Return [X, Y] of the center of cell containing provided text 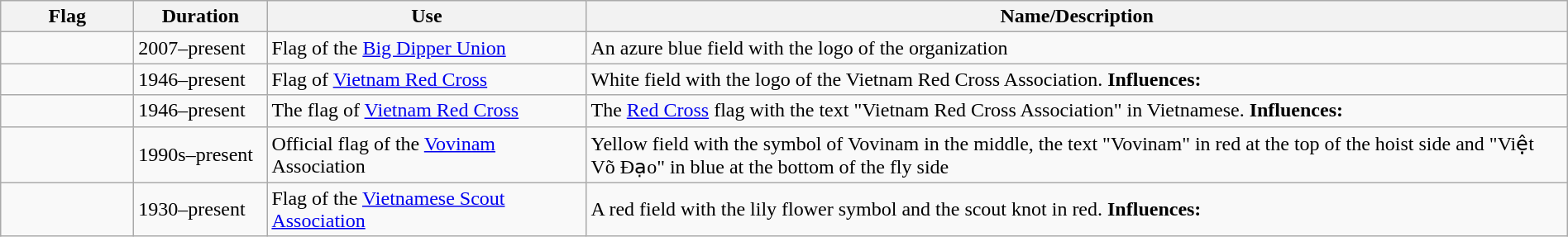
Flag of the Vietnamese Scout Association [427, 210]
1930–present [200, 210]
Flag of Vietnam Red Cross [427, 79]
White field with the logo of the Vietnam Red Cross Association. Influences: [1077, 79]
Official flag of the Vovinam Association [427, 154]
1990s–present [200, 154]
Duration [200, 17]
2007–present [200, 48]
A red field with the lily flower symbol and the scout knot in red. Influences: [1077, 210]
Flag [68, 17]
Flag of the Big Dipper Union [427, 48]
The Red Cross flag with the text "Vietnam Red Cross Association" in Vietnamese. Influences: [1077, 111]
An azure blue field with the logo of the organization [1077, 48]
Use [427, 17]
The flag of Vietnam Red Cross [427, 111]
Name/Description [1077, 17]
